Search for the cell housing the specified text and yield its [X, Y] center coordinate. 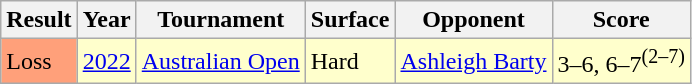
Year [106, 20]
2022 [106, 62]
Surface [350, 20]
Hard [350, 62]
Score [621, 20]
Tournament [220, 20]
Ashleigh Barty [474, 62]
Result [39, 20]
Opponent [474, 20]
Australian Open [220, 62]
3–6, 6–7(2–7) [621, 62]
Loss [39, 62]
